For the text-containing cell, return its midpoint in (X, Y) coordinate format. 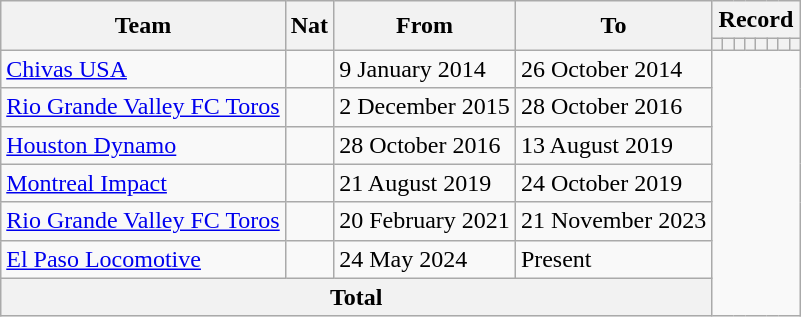
21 August 2019 (425, 183)
Chivas USA (143, 69)
2 December 2015 (425, 107)
From (425, 26)
Team (143, 26)
21 November 2023 (613, 221)
20 February 2021 (425, 221)
El Paso Locomotive (143, 259)
24 May 2024 (425, 259)
13 August 2019 (613, 145)
Houston Dynamo (143, 145)
9 January 2014 (425, 69)
Record (756, 20)
Nat (309, 26)
26 October 2014 (613, 69)
24 October 2019 (613, 183)
To (613, 26)
Montreal Impact (143, 183)
Total (356, 297)
Present (613, 259)
